Output the (X, Y) coordinate of the center of the cell containing the given text.  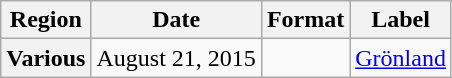
Grönland (401, 58)
Region (46, 20)
Various (46, 58)
August 21, 2015 (176, 58)
Label (401, 20)
Format (305, 20)
Date (176, 20)
